For the text-containing cell, return its midpoint in [X, Y] coordinate format. 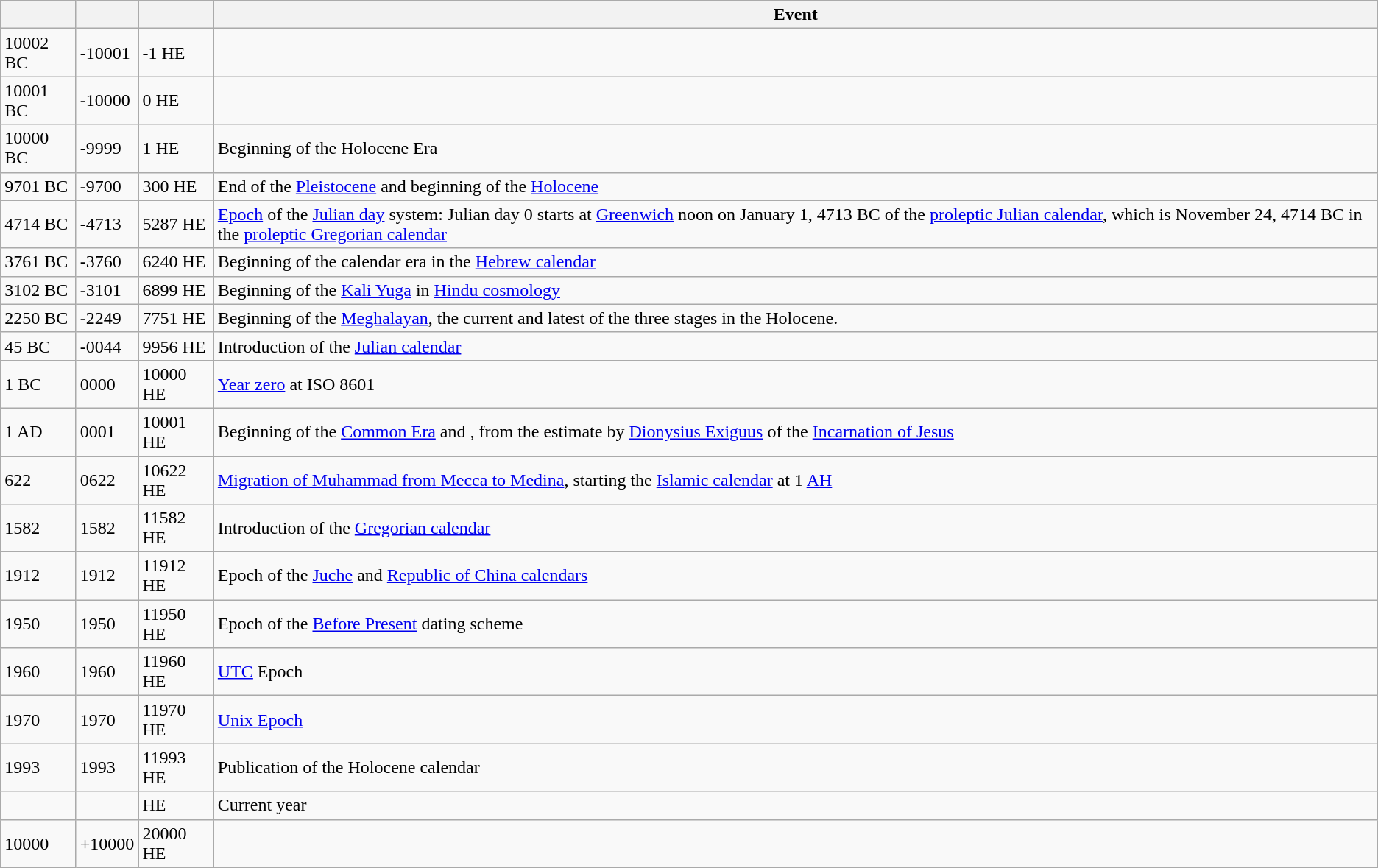
622 [38, 480]
0000 [107, 384]
11912 HE [176, 576]
1 AD [38, 431]
Epoch of the Juche and Republic of China calendars [795, 576]
11970 HE [176, 720]
Event [795, 15]
Unix Epoch [795, 720]
Year zero at ISO 8601 [795, 384]
10002 BC [38, 53]
-10001 [107, 53]
10001 HE [176, 431]
-9700 [107, 186]
0622 [107, 480]
-10000 [107, 100]
9701 BC [38, 186]
7751 HE [176, 318]
10000 BC [38, 149]
2250 BC [38, 318]
10622 HE [176, 480]
Beginning of the Holocene Era [795, 149]
300 HE [176, 186]
-9999 [107, 149]
-4713 [107, 224]
11960 HE [176, 671]
45 BC [38, 346]
3761 BC [38, 262]
5287 HE [176, 224]
Beginning of the Kali Yuga in Hindu cosmology [795, 290]
Beginning of the Common Era and , from the estimate by Dionysius Exiguus of the Incarnation of Jesus [795, 431]
6240 HE [176, 262]
-3760 [107, 262]
-2249 [107, 318]
Beginning of the calendar era in the Hebrew calendar [795, 262]
11950 HE [176, 624]
Current year [795, 805]
HE [176, 805]
0001 [107, 431]
6899 HE [176, 290]
-0044 [107, 346]
UTC Epoch [795, 671]
10000 [38, 844]
1 HE [176, 149]
11582 HE [176, 529]
10000 HE [176, 384]
4714 BC [38, 224]
Epoch of the Before Present dating scheme [795, 624]
1 BC [38, 384]
-1 HE [176, 53]
End of the Pleistocene and beginning of the Holocene [795, 186]
Publication of the Holocene calendar [795, 767]
9956 HE [176, 346]
Introduction of the Julian calendar [795, 346]
Beginning of the Meghalayan, the current and latest of the three stages in the Holocene. [795, 318]
0 HE [176, 100]
Introduction of the Gregorian calendar [795, 529]
20000 HE [176, 844]
11993 HE [176, 767]
-3101 [107, 290]
3102 BC [38, 290]
+10000 [107, 844]
10001 BC [38, 100]
Migration of Muhammad from Mecca to Medina, starting the Islamic calendar at 1 AH [795, 480]
